Find where the given text appears and provide that cell's center as [x, y] coordinate. 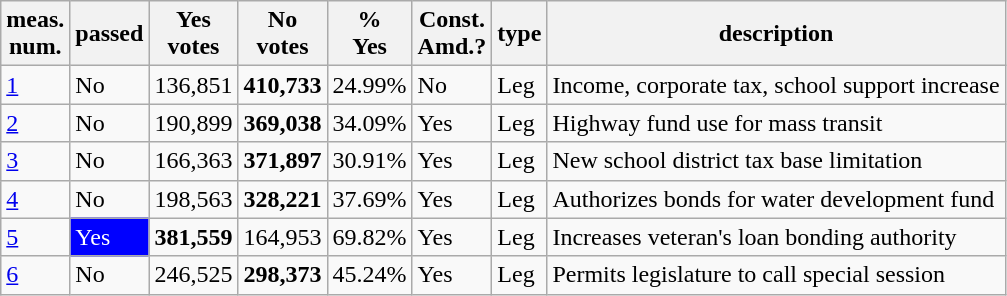
5 [36, 237]
%Yes [370, 34]
1 [36, 85]
Income, corporate tax, school support increase [776, 85]
328,221 [282, 199]
meas.num. [36, 34]
30.91% [370, 161]
246,525 [194, 275]
3 [36, 161]
164,953 [282, 237]
45.24% [370, 275]
34.09% [370, 123]
198,563 [194, 199]
298,373 [282, 275]
369,038 [282, 123]
type [520, 34]
Permits legislature to call special session [776, 275]
190,899 [194, 123]
Authorizes bonds for water development fund [776, 199]
371,897 [282, 161]
Yesvotes [194, 34]
37.69% [370, 199]
166,363 [194, 161]
Increases veteran's loan bonding authority [776, 237]
2 [36, 123]
6 [36, 275]
New school district tax base limitation [776, 161]
136,851 [194, 85]
Novotes [282, 34]
4 [36, 199]
24.99% [370, 85]
69.82% [370, 237]
passed [110, 34]
Highway fund use for mass transit [776, 123]
381,559 [194, 237]
Const.Amd.? [452, 34]
description [776, 34]
410,733 [282, 85]
